Capture the cell that displays the provided text and extract its [x, y] central coordinate. 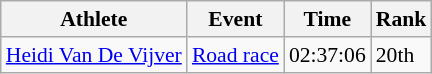
Heidi Van De Vijver [94, 55]
02:37:06 [328, 55]
Time [328, 19]
Rank [402, 19]
Athlete [94, 19]
Road race [236, 55]
Event [236, 19]
20th [402, 55]
